Scan for the cell matching the given text and deliver its [X, Y] coordinate at center. 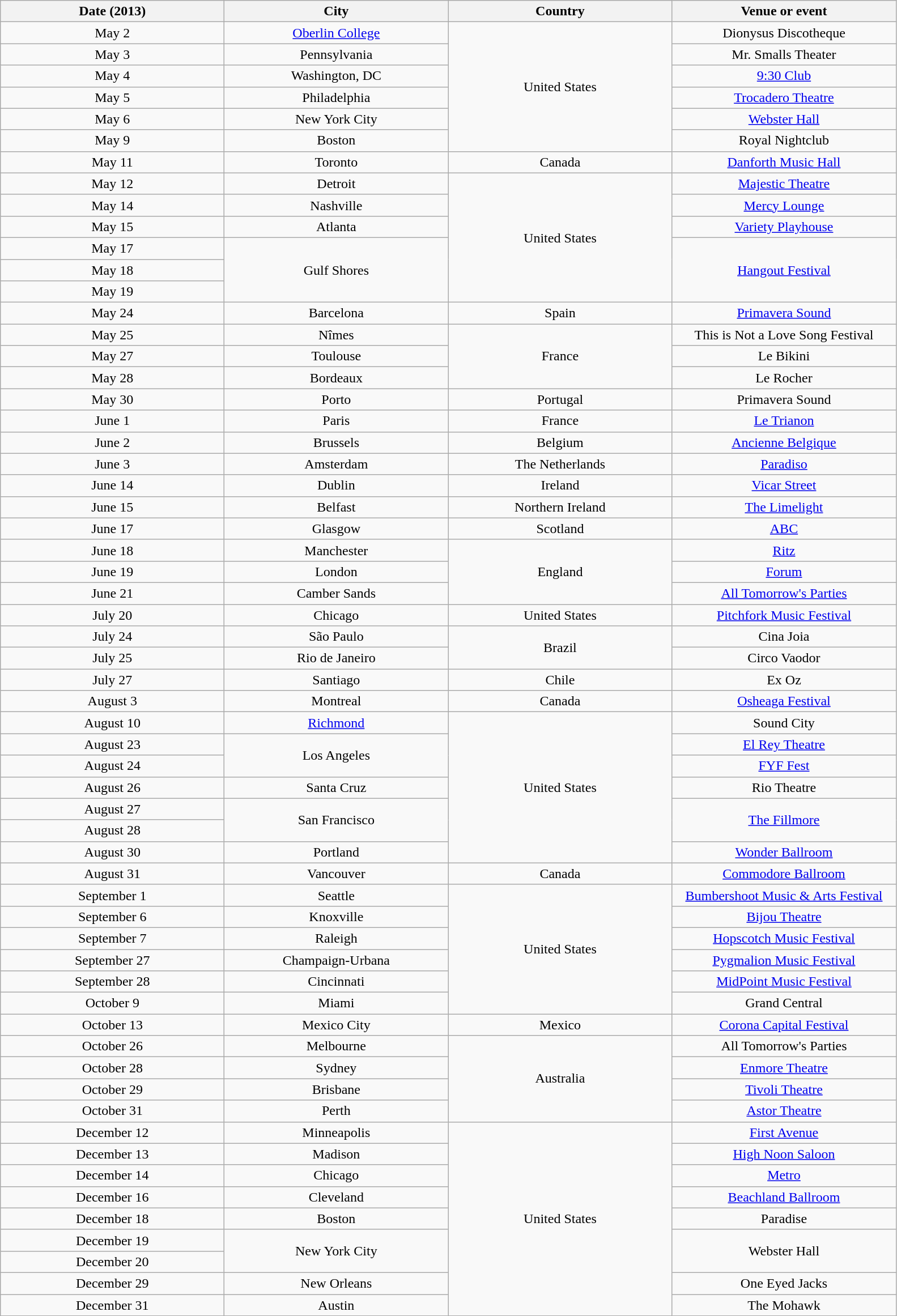
England [560, 572]
June 2 [112, 442]
MidPoint Music Festival [784, 982]
May 17 [112, 248]
London [337, 572]
ABC [784, 529]
Raleigh [337, 938]
Nîmes [337, 335]
Pygmalion Music Festival [784, 960]
Porto [337, 399]
Belgium [560, 442]
The Limelight [784, 507]
June 14 [112, 485]
May 4 [112, 76]
May 9 [112, 140]
Richmond [337, 723]
Cina Joia [784, 637]
May 5 [112, 97]
Portugal [560, 399]
Bijou Theatre [784, 917]
June 18 [112, 550]
May 27 [112, 356]
Paris [337, 421]
Paradise [784, 1219]
Knoxville [337, 917]
Manchester [337, 550]
September 27 [112, 960]
May 25 [112, 335]
Vancouver [337, 874]
May 2 [112, 33]
August 24 [112, 766]
Corona Capital Festival [784, 1025]
December 18 [112, 1219]
Venue or event [784, 11]
December 19 [112, 1240]
July 25 [112, 658]
Miami [337, 1003]
Toulouse [337, 356]
May 18 [112, 270]
July 27 [112, 680]
Santa Cruz [337, 787]
Mr. Smalls Theater [784, 54]
Mexico [560, 1025]
São Paulo [337, 637]
Champaign-Urbana [337, 960]
Seattle [337, 895]
July 24 [112, 637]
October 29 [112, 1089]
Variety Playhouse [784, 227]
Pitchfork Music Festival [784, 615]
August 30 [112, 852]
Camber Sands [337, 593]
June 17 [112, 529]
El Rey Theatre [784, 744]
Grand Central [784, 1003]
Oberlin College [337, 33]
Royal Nightclub [784, 140]
Detroit [337, 184]
Perth [337, 1111]
Montreal [337, 701]
Enmore Theatre [784, 1068]
Bumbershoot Music & Arts Festival [784, 895]
Atlanta [337, 227]
9:30 Club [784, 76]
Cincinnati [337, 982]
Le Rocher [784, 378]
May 14 [112, 205]
One Eyed Jacks [784, 1283]
Minneapolis [337, 1132]
Pennsylvania [337, 54]
Le Bikini [784, 356]
Sound City [784, 723]
Glasgow [337, 529]
Date (2013) [112, 11]
December 20 [112, 1262]
Philadelphia [337, 97]
May 6 [112, 119]
July 20 [112, 615]
Ancienne Belgique [784, 442]
FYF Fest [784, 766]
Brussels [337, 442]
Paradiso [784, 464]
Le Trianon [784, 421]
Santiago [337, 680]
Spain [560, 313]
Cleveland [337, 1197]
Country [560, 11]
Ireland [560, 485]
Rio Theatre [784, 787]
June 3 [112, 464]
Madison [337, 1154]
October 26 [112, 1046]
Dionysus Discotheque [784, 33]
Nashville [337, 205]
Australia [560, 1079]
October 28 [112, 1068]
December 13 [112, 1154]
December 29 [112, 1283]
May 11 [112, 162]
Portland [337, 852]
Austin [337, 1305]
Hopscotch Music Festival [784, 938]
Circo Vaodor [784, 658]
August 3 [112, 701]
Majestic Theatre [784, 184]
August 26 [112, 787]
Ritz [784, 550]
June 19 [112, 572]
The Mohawk [784, 1305]
Scotland [560, 529]
Mexico City [337, 1025]
Los Angeles [337, 755]
Amsterdam [337, 464]
This is Not a Love Song Festival [784, 335]
San Francisco [337, 820]
New Orleans [337, 1283]
August 28 [112, 831]
Chile [560, 680]
December 14 [112, 1176]
June 21 [112, 593]
Toronto [337, 162]
Gulf Shores [337, 270]
Trocadero Theatre [784, 97]
The Fillmore [784, 820]
Tivoli Theatre [784, 1089]
High Noon Saloon [784, 1154]
December 16 [112, 1197]
Northern Ireland [560, 507]
May 28 [112, 378]
October 31 [112, 1111]
August 10 [112, 723]
The Netherlands [560, 464]
September 28 [112, 982]
Beachland Ballroom [784, 1197]
Vicar Street [784, 485]
May 3 [112, 54]
December 31 [112, 1305]
Metro [784, 1176]
September 6 [112, 917]
Brazil [560, 648]
May 12 [112, 184]
May 30 [112, 399]
December 12 [112, 1132]
Brisbane [337, 1089]
Melbourne [337, 1046]
June 1 [112, 421]
Barcelona [337, 313]
Rio de Janeiro [337, 658]
Ex Oz [784, 680]
August 31 [112, 874]
October 9 [112, 1003]
Astor Theatre [784, 1111]
Washington, DC [337, 76]
Danforth Music Hall [784, 162]
September 7 [112, 938]
Sydney [337, 1068]
Hangout Festival [784, 270]
May 19 [112, 292]
First Avenue [784, 1132]
Mercy Lounge [784, 205]
Wonder Ballroom [784, 852]
Commodore Ballroom [784, 874]
Belfast [337, 507]
Osheaga Festival [784, 701]
May 15 [112, 227]
August 23 [112, 744]
Bordeaux [337, 378]
City [337, 11]
Forum [784, 572]
August 27 [112, 809]
September 1 [112, 895]
Dublin [337, 485]
June 15 [112, 507]
May 24 [112, 313]
October 13 [112, 1025]
